Pinpoint the cell where the given text exists, returning its [X, Y] midpoint coordinate. 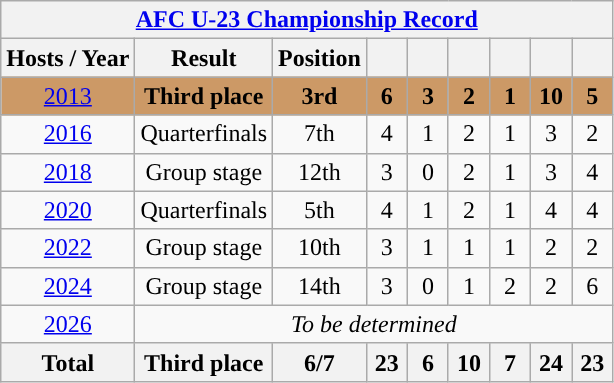
12th [320, 172]
2026 [68, 324]
7 [510, 362]
10th [320, 248]
14th [320, 286]
2020 [68, 210]
3rd [320, 96]
2018 [68, 172]
24 [552, 362]
2016 [68, 134]
Hosts / Year [68, 58]
Position [320, 58]
2022 [68, 248]
5th [320, 210]
2013 [68, 96]
6/7 [320, 362]
Total [68, 362]
5 [592, 96]
7th [320, 134]
Result [204, 58]
To be determined [374, 324]
AFC U-23 Championship Record [307, 20]
2024 [68, 286]
